Return the (X, Y) coordinate for the center point of the cell that contains the specified text.  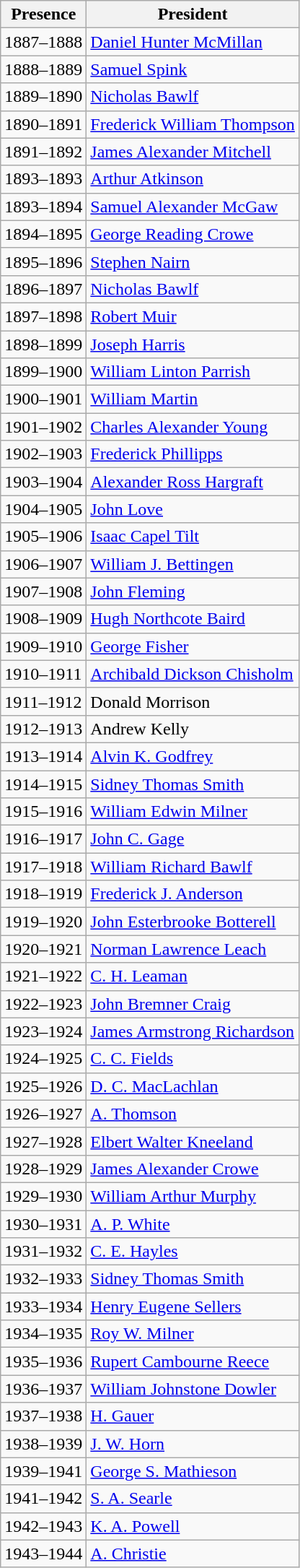
1936–1937 (43, 1389)
1887–1888 (43, 42)
George Fisher (193, 646)
Charles Alexander Young (193, 427)
Rupert Cambourne Reece (193, 1361)
Alexander Ross Hargraft (193, 482)
1908–1909 (43, 619)
William Arthur Murphy (193, 1196)
Daniel Hunter McMillan (193, 42)
William Martin (193, 399)
1924–1925 (43, 1059)
1938–1939 (43, 1444)
1900–1901 (43, 399)
John C. Gage (193, 839)
1913–1914 (43, 756)
1941–1942 (43, 1499)
1921–1922 (43, 976)
1894–1895 (43, 234)
Frederick J. Anderson (193, 894)
1919–1920 (43, 922)
James Alexander Crowe (193, 1169)
1934–1935 (43, 1334)
Hugh Northcote Baird (193, 619)
1943–1944 (43, 1554)
Frederick Phillipps (193, 454)
1907–1908 (43, 592)
Alvin K. Godfrey (193, 756)
Frederick William Thompson (193, 124)
John Love (193, 509)
1916–1917 (43, 839)
1912–1913 (43, 729)
J. W. Horn (193, 1444)
Arthur Atkinson (193, 179)
1918–1919 (43, 894)
1904–1905 (43, 509)
1935–1936 (43, 1361)
1903–1904 (43, 482)
1893–1893 (43, 179)
John Bremner Craig (193, 1004)
1909–1910 (43, 646)
A. Thomson (193, 1114)
1915–1916 (43, 812)
1889–1890 (43, 97)
John Esterbrooke Botterell (193, 922)
Joseph Harris (193, 345)
Archibald Dickson Chisholm (193, 674)
Norman Lawrence Leach (193, 949)
1905–1906 (43, 537)
1925–1926 (43, 1086)
1897–1898 (43, 316)
1931–1932 (43, 1252)
Isaac Capel Tilt (193, 537)
1929–1930 (43, 1196)
William Edwin Milner (193, 812)
Stephen Nairn (193, 261)
1910–1911 (43, 674)
William J. Bettingen (193, 564)
1898–1899 (43, 345)
1917–1918 (43, 867)
George S. Mathieson (193, 1471)
1927–1928 (43, 1141)
Samuel Spink (193, 69)
1923–1924 (43, 1031)
1920–1921 (43, 949)
1895–1896 (43, 261)
William Johnstone Dowler (193, 1389)
1888–1889 (43, 69)
Presence (43, 14)
D. C. MacLachlan (193, 1086)
1902–1903 (43, 454)
1939–1941 (43, 1471)
Robert Muir (193, 316)
1906–1907 (43, 564)
President (193, 14)
1899–1900 (43, 372)
1922–1923 (43, 1004)
1890–1891 (43, 124)
1893–1894 (43, 207)
A. P. White (193, 1224)
1942–1943 (43, 1526)
1932–1933 (43, 1279)
1937–1938 (43, 1416)
Andrew Kelly (193, 729)
1914–1915 (43, 784)
Donald Morrison (193, 701)
1926–1927 (43, 1114)
1928–1929 (43, 1169)
C. C. Fields (193, 1059)
John Fleming (193, 592)
1911–1912 (43, 701)
1930–1931 (43, 1224)
William Richard Bawlf (193, 867)
1896–1897 (43, 289)
H. Gauer (193, 1416)
Henry Eugene Sellers (193, 1307)
Roy W. Milner (193, 1334)
James Alexander Mitchell (193, 152)
James Armstrong Richardson (193, 1031)
K. A. Powell (193, 1526)
C. H. Leaman (193, 976)
George Reading Crowe (193, 234)
1891–1892 (43, 152)
S. A. Searle (193, 1499)
Elbert Walter Kneeland (193, 1141)
C. E. Hayles (193, 1252)
A. Christie (193, 1554)
1901–1902 (43, 427)
Samuel Alexander McGaw (193, 207)
William Linton Parrish (193, 372)
1933–1934 (43, 1307)
